Extract the (X, Y) coordinate from the center of the cell holding the provided text.  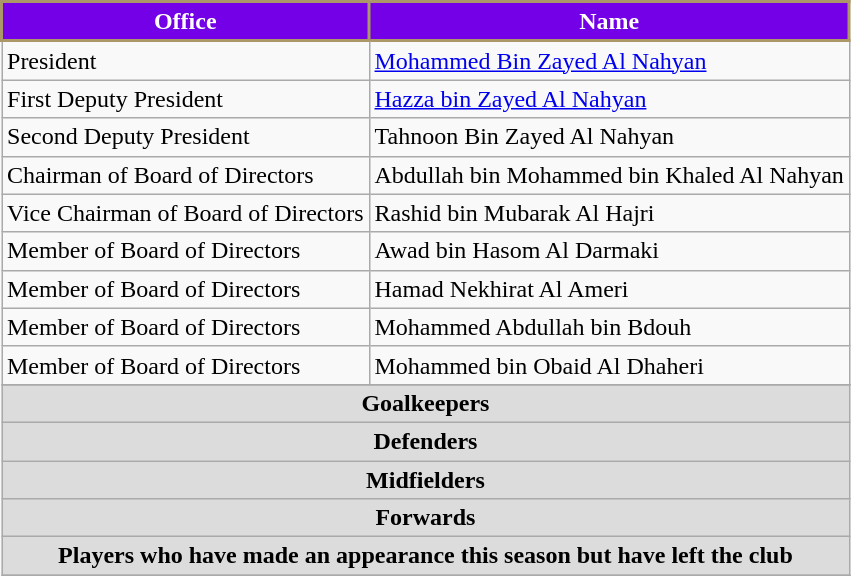
Awad bin Hasom Al Darmaki (609, 251)
Second Deputy President (186, 137)
President (186, 60)
Chairman of Board of Directors (186, 175)
Players who have made an appearance this season but have left the club (426, 556)
Vice Chairman of Board of Directors (186, 213)
Forwards (426, 518)
Tahnoon Bin Zayed Al Nahyan (609, 137)
Mohammed Abdullah bin Bdouh (609, 327)
Office (186, 22)
Midfielders (426, 479)
Mohammed Bin Zayed Al Nahyan (609, 60)
Goalkeepers (426, 403)
Name (609, 22)
First Deputy President (186, 99)
Hazza bin Zayed Al Nahyan (609, 99)
Hamad Nekhirat Al Ameri (609, 289)
Rashid bin Mubarak Al Hajri (609, 213)
Mohammed bin Obaid Al Dhaheri (609, 365)
Abdullah bin Mohammed bin Khaled Al Nahyan (609, 175)
Defenders (426, 441)
